Provide the [X, Y] coordinate of the cell's center where the given text is located.  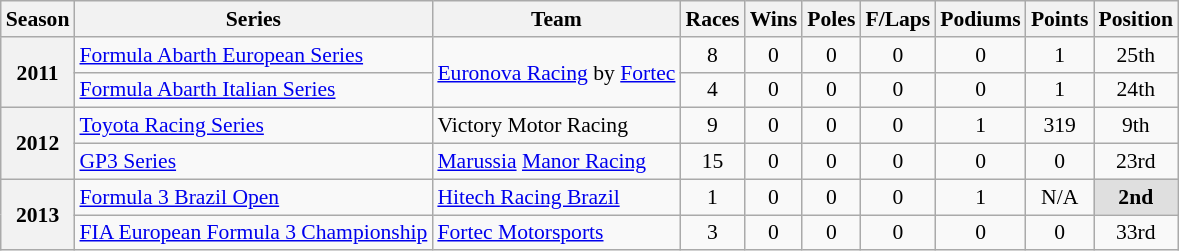
2013 [38, 214]
24th [1136, 90]
Wins [774, 19]
N/A [1060, 197]
Hitech Racing Brazil [556, 197]
319 [1060, 126]
2012 [38, 144]
Season [38, 19]
Series [253, 19]
FIA European Formula 3 Championship [253, 233]
2nd [1136, 197]
4 [712, 90]
Races [712, 19]
2011 [38, 72]
Poles [831, 19]
Formula Abarth European Series [253, 55]
25th [1136, 55]
9th [1136, 126]
8 [712, 55]
Victory Motor Racing [556, 126]
Fortec Motorsports [556, 233]
Position [1136, 19]
Toyota Racing Series [253, 126]
3 [712, 233]
Formula 3 Brazil Open [253, 197]
Podiums [980, 19]
F/Laps [898, 19]
Marussia Manor Racing [556, 162]
Team [556, 19]
23rd [1136, 162]
Formula Abarth Italian Series [253, 90]
9 [712, 126]
15 [712, 162]
Euronova Racing by Fortec [556, 72]
33rd [1136, 233]
Points [1060, 19]
GP3 Series [253, 162]
